Determine the [X, Y] coordinate at the center of the cell enclosing the given text.  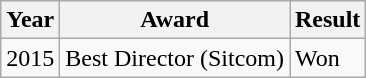
Result [328, 20]
2015 [30, 58]
Best Director (Sitcom) [175, 58]
Won [328, 58]
Year [30, 20]
Award [175, 20]
